Determine the (x, y) coordinate at the center of the cell enclosing the given text.  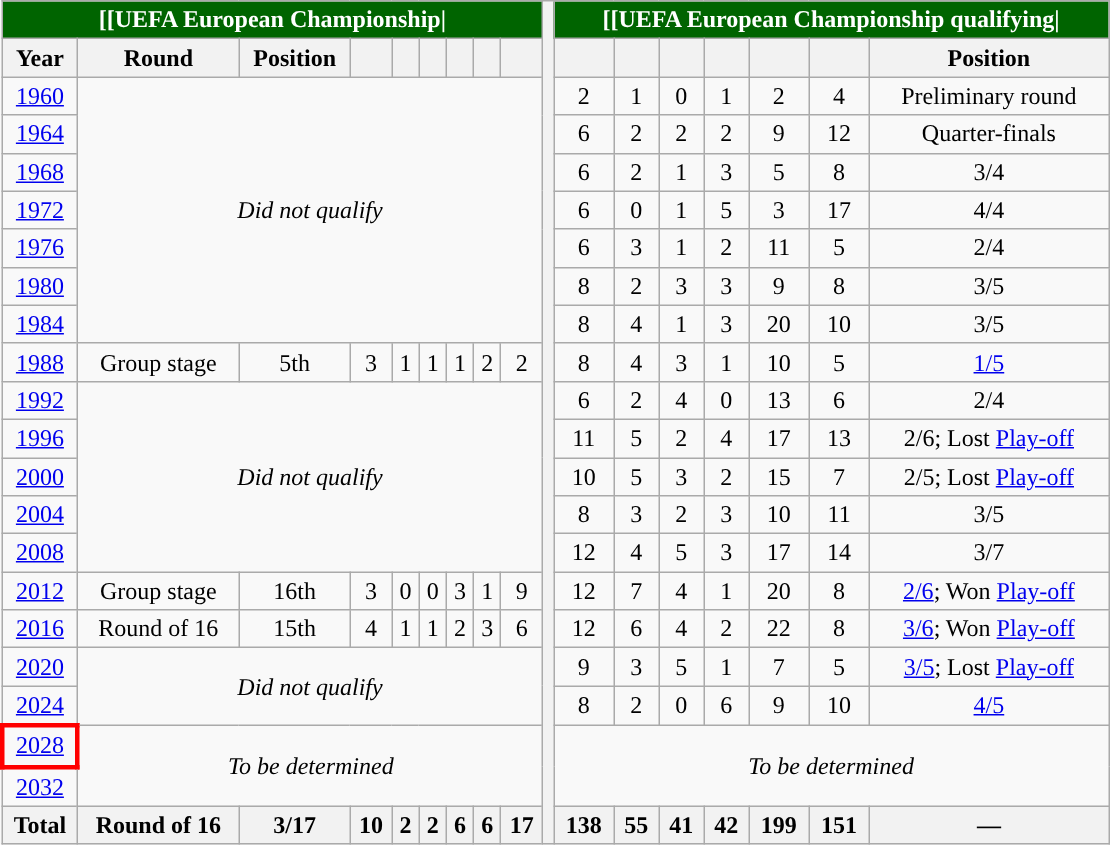
Round (159, 58)
2004 (40, 515)
2008 (40, 553)
2020 (40, 667)
3/6; Won Play-off (988, 629)
2000 (40, 477)
5th (294, 362)
3/17 (294, 825)
Total (40, 825)
Quarter-finals (988, 134)
14 (839, 553)
15th (294, 629)
2016 (40, 629)
151 (839, 825)
— (988, 825)
41 (682, 825)
2012 (40, 591)
Year (40, 58)
199 (779, 825)
138 (584, 825)
1996 (40, 438)
3/5; Lost Play-off (988, 667)
15 (779, 477)
2/6; Won Play-off (988, 591)
1960 (40, 96)
1972 (40, 210)
1968 (40, 172)
1/5 (988, 362)
[[UEFA European Championship| (272, 20)
1992 (40, 400)
22 (779, 629)
2/5; Lost Play-off (988, 477)
1984 (40, 324)
[[UEFA European Championship qualifying| (832, 20)
1964 (40, 134)
1988 (40, 362)
1976 (40, 248)
3/4 (988, 172)
1980 (40, 286)
4/5 (988, 706)
2032 (40, 786)
16th (294, 591)
Preliminary round (988, 96)
42 (726, 825)
2028 (40, 746)
55 (636, 825)
4/4 (988, 210)
3/7 (988, 553)
2/6; Lost Play-off (988, 438)
2024 (40, 706)
